Return [x, y] of the center of cell containing provided text 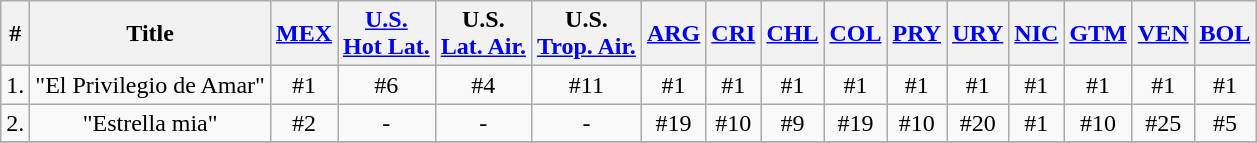
VEN [1163, 34]
"Estrella mia" [150, 123]
"El Privilegio de Amar" [150, 85]
#2 [304, 123]
1. [16, 85]
MEX [304, 34]
#6 [387, 85]
U.S.Lat. Air. [483, 34]
#5 [1225, 123]
#11 [586, 85]
#9 [792, 123]
CRI [734, 34]
U.S.Trop. Air. [586, 34]
Title [150, 34]
COL [856, 34]
ARG [673, 34]
# [16, 34]
U.S.Hot Lat. [387, 34]
URY [978, 34]
PRY [917, 34]
#20 [978, 123]
#4 [483, 85]
NIC [1036, 34]
CHL [792, 34]
2. [16, 123]
BOL [1225, 34]
#25 [1163, 123]
GTM [1098, 34]
